Pinpoint the cell where the given text exists, returning its (X, Y) midpoint coordinate. 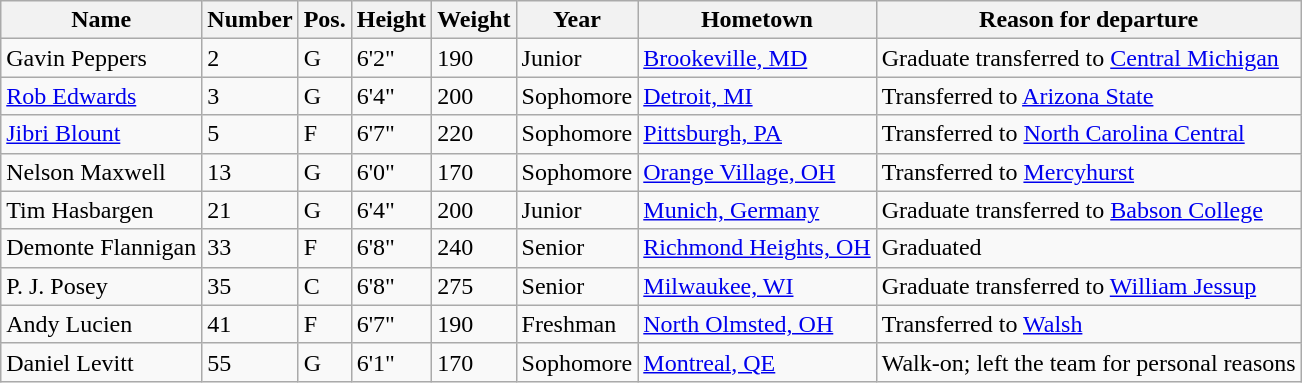
6'1" (391, 362)
C (324, 286)
Detroit, MI (757, 96)
Weight (474, 20)
55 (250, 362)
Number (250, 20)
Pittsburgh, PA (757, 134)
Transferred to Walsh (1088, 324)
Hometown (757, 20)
North Olmsted, OH (757, 324)
Nelson Maxwell (102, 172)
Tim Hasbargen (102, 210)
220 (474, 134)
Transferred to North Carolina Central (1088, 134)
6'0" (391, 172)
Daniel Levitt (102, 362)
41 (250, 324)
Brookeville, MD (757, 58)
Jibri Blount (102, 134)
Transferred to Arizona State (1088, 96)
Graduate transferred to Babson College (1088, 210)
Transferred to Mercyhurst (1088, 172)
6'2" (391, 58)
13 (250, 172)
21 (250, 210)
33 (250, 248)
Montreal, QE (757, 362)
Andy Lucien (102, 324)
Reason for departure (1088, 20)
Graduate transferred to William Jessup (1088, 286)
Freshman (577, 324)
Demonte Flannigan (102, 248)
Milwaukee, WI (757, 286)
Height (391, 20)
Graduated (1088, 248)
Graduate transferred to Central Michigan (1088, 58)
Year (577, 20)
P. J. Posey (102, 286)
Orange Village, OH (757, 172)
3 (250, 96)
275 (474, 286)
2 (250, 58)
35 (250, 286)
Munich, Germany (757, 210)
5 (250, 134)
Name (102, 20)
Rob Edwards (102, 96)
240 (474, 248)
Richmond Heights, OH (757, 248)
Gavin Peppers (102, 58)
Walk-on; left the team for personal reasons (1088, 362)
Pos. (324, 20)
